From the cell containing the given text, extract its center point as (X, Y) coordinate. 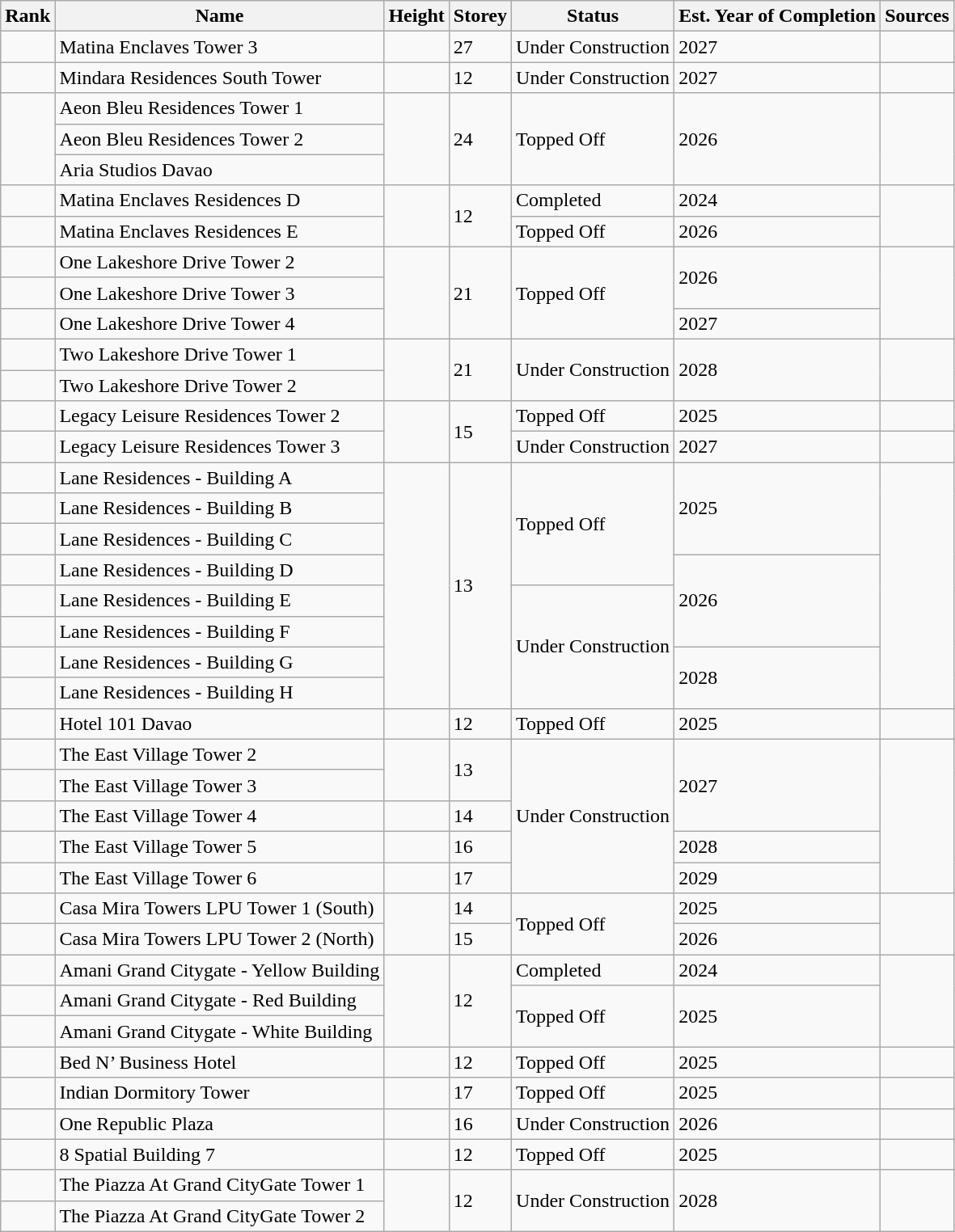
Sources (917, 16)
Height (416, 16)
Lane Residences - Building E (220, 601)
One Lakeshore Drive Tower 3 (220, 293)
24 (480, 139)
Matina Enclaves Tower 3 (220, 47)
Lane Residences - Building D (220, 570)
Casa Mira Towers LPU Tower 1 (South) (220, 909)
Lane Residences - Building F (220, 631)
The East Village Tower 2 (220, 754)
The East Village Tower 6 (220, 877)
Lane Residences - Building A (220, 478)
Hotel 101 Davao (220, 724)
Casa Mira Towers LPU Tower 2 (North) (220, 939)
Aeon Bleu Residences Tower 2 (220, 139)
Aria Studios Davao (220, 170)
Matina Enclaves Residences E (220, 231)
Matina Enclaves Residences D (220, 200)
One Republic Plaza (220, 1124)
Legacy Leisure Residences Tower 2 (220, 416)
Bed N’ Business Hotel (220, 1062)
One Lakeshore Drive Tower 4 (220, 323)
Aeon Bleu Residences Tower 1 (220, 108)
Storey (480, 16)
Rank (27, 16)
27 (480, 47)
Lane Residences - Building G (220, 662)
Two Lakeshore Drive Tower 1 (220, 354)
Name (220, 16)
Legacy Leisure Residences Tower 3 (220, 447)
The Piazza At Grand CityGate Tower 2 (220, 1216)
Amani Grand Citygate - Red Building (220, 1001)
The Piazza At Grand CityGate Tower 1 (220, 1185)
Indian Dormitory Tower (220, 1093)
8 Spatial Building 7 (220, 1154)
Mindara Residences South Tower (220, 78)
Lane Residences - Building B (220, 508)
2029 (778, 877)
Amani Grand Citygate - Yellow Building (220, 970)
One Lakeshore Drive Tower 2 (220, 262)
The East Village Tower 3 (220, 785)
Amani Grand Citygate - White Building (220, 1032)
Est. Year of Completion (778, 16)
Status (594, 16)
Two Lakeshore Drive Tower 2 (220, 386)
Lane Residences - Building C (220, 539)
The East Village Tower 5 (220, 846)
Lane Residences - Building H (220, 693)
The East Village Tower 4 (220, 816)
